Detect which cell encompasses the target text, then output its (x, y) center coordinate. 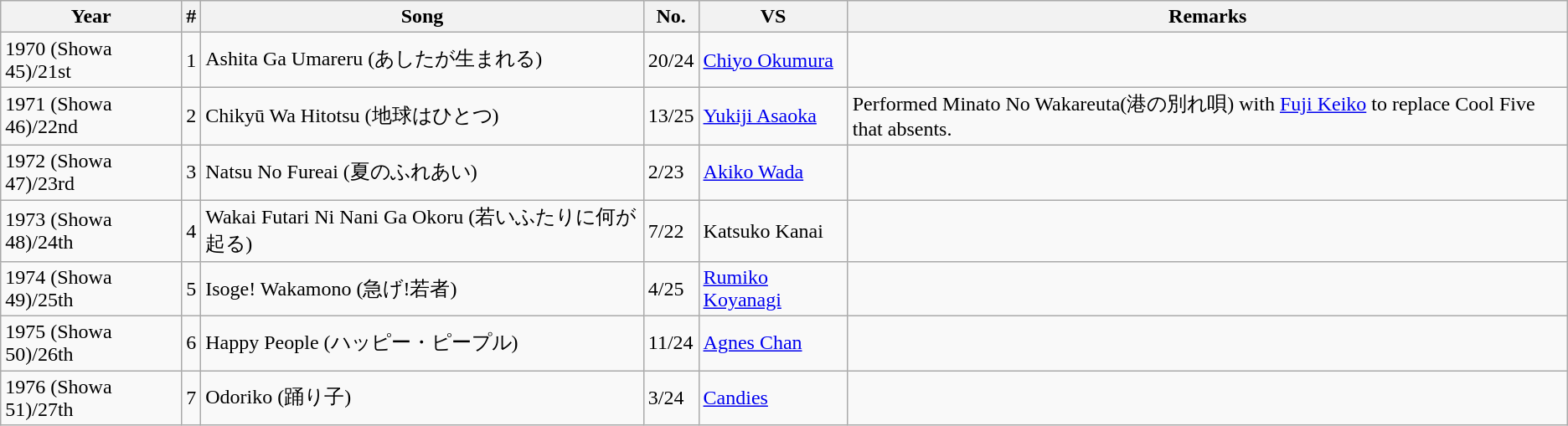
Wakai Futari Ni Nani Ga Okoru (若いふたりに何が起る) (422, 230)
Odoriko (踊り子) (422, 398)
Candies (773, 398)
7 (191, 398)
4/25 (671, 290)
Rumiko Koyanagi (773, 290)
4 (191, 230)
6 (191, 343)
7/22 (671, 230)
2/23 (671, 172)
13/25 (671, 116)
Song (422, 17)
# (191, 17)
1974 (Showa 49)/25th (91, 290)
Performed Minato No Wakareuta(港の別れ唄) with Fuji Keiko to replace Cool Five that absents. (1208, 116)
Chiyo Okumura (773, 60)
Yukiji Asaoka (773, 116)
Remarks (1208, 17)
1976 (Showa 51)/27th (91, 398)
Isoge! Wakamono (急げ!若者) (422, 290)
Ashita Ga Umareru (あしたが生まれる) (422, 60)
Happy People (ハッピー・ピープル) (422, 343)
Agnes Chan (773, 343)
1970 (Showa 45)/21st (91, 60)
Year (91, 17)
Natsu No Fureai (夏のふれあい) (422, 172)
1975 (Showa 50)/26th (91, 343)
Akiko Wada (773, 172)
1973 (Showa 48)/24th (91, 230)
No. (671, 17)
5 (191, 290)
1971 (Showa 46)/22nd (91, 116)
1972 (Showa 47)/23rd (91, 172)
3 (191, 172)
Chikyū Wa Hitotsu (地球はひとつ) (422, 116)
VS (773, 17)
20/24 (671, 60)
Katsuko Kanai (773, 230)
1 (191, 60)
3/24 (671, 398)
2 (191, 116)
11/24 (671, 343)
